Scan for the cell matching the given text and deliver its [x, y] coordinate at center. 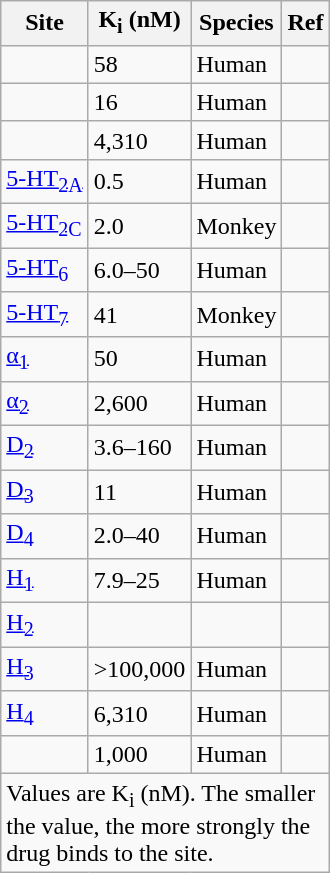
H1 [44, 580]
16 [140, 102]
11 [140, 492]
H2 [44, 625]
6.0–50 [140, 270]
5-HT2A [44, 181]
Site [44, 23]
1,000 [140, 755]
50 [140, 359]
2.0–40 [140, 536]
3.6–160 [140, 447]
4,310 [140, 140]
D4 [44, 536]
41 [140, 314]
Ki (nM) [140, 23]
5-HT6 [44, 270]
2,600 [140, 403]
α2 [44, 403]
58 [140, 64]
0.5 [140, 181]
2.0 [140, 226]
D2 [44, 447]
7.9–25 [140, 580]
Values are Ki (nM). The smaller the value, the more strongly the drug binds to the site. [165, 823]
5-HT7 [44, 314]
Species [236, 23]
6,310 [140, 713]
D3 [44, 492]
α1 [44, 359]
>100,000 [140, 669]
H4 [44, 713]
Ref [306, 23]
5-HT2C [44, 226]
H3 [44, 669]
